Locate the cell with the specified text and output its [x, y] center coordinate. 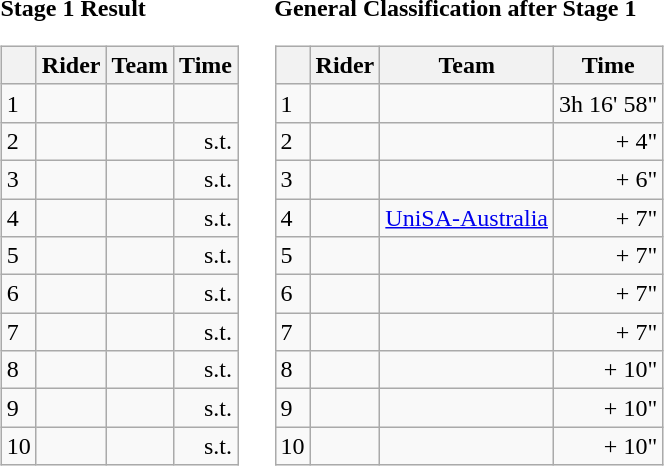
+ 4" [608, 141]
UniSA-Australia [467, 217]
3h 16' 58" [608, 103]
+ 6" [608, 179]
